Determine the [X, Y] coordinate at the center of the cell enclosing the given text.  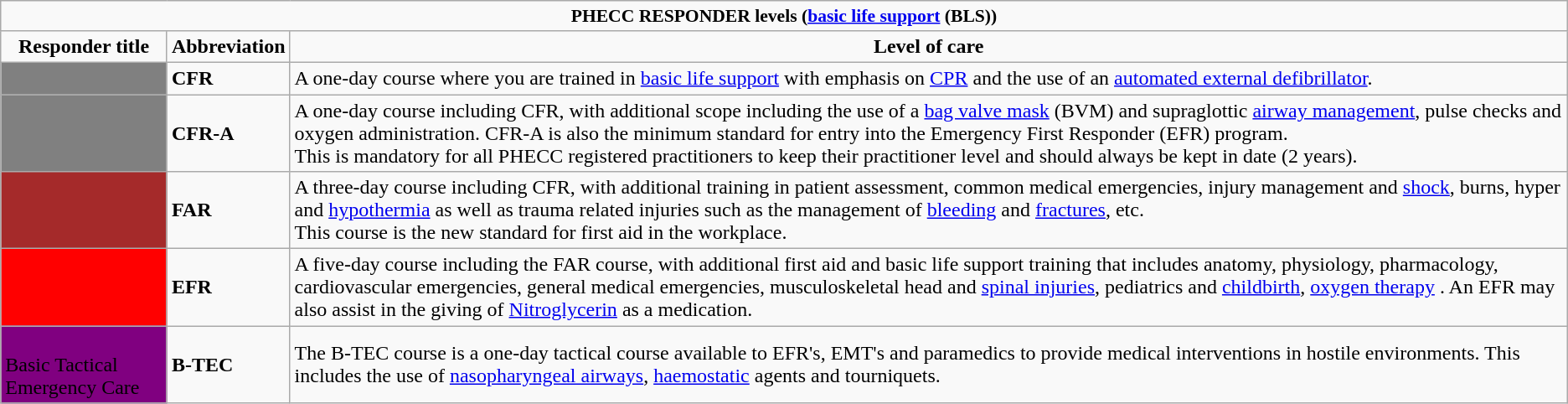
Basic Tactical Emergency Care [84, 365]
Level of care [928, 46]
A one-day course where you are trained in basic life support with emphasis on CPR and the use of an automated external defibrillator. [928, 78]
CFR-A [228, 132]
PHECC RESPONDER levels (basic life support (BLS)) [784, 16]
Abbreviation [228, 46]
CFR [228, 78]
EFR [228, 287]
FAR [228, 210]
Responder title [84, 46]
B-TEC [228, 365]
